Extract the (x, y) coordinate from the center of the cell holding the provided text.  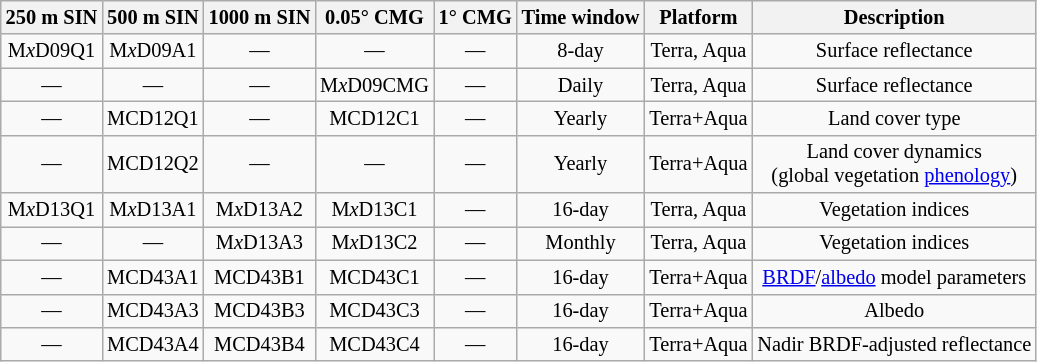
MCD43B3 (260, 311)
Platform (698, 17)
MxD13C2 (374, 243)
MxD09A1 (152, 51)
MxD13A1 (152, 210)
Land cover dynamics(global vegetation phenology) (894, 164)
Monthly (581, 243)
MxD09CMG (374, 85)
8-day (581, 51)
MCD43C4 (374, 344)
MxD13Q1 (52, 210)
MCD43B4 (260, 344)
MCD43C1 (374, 277)
500 m SIN (152, 17)
MCD43B1 (260, 277)
Time window (581, 17)
MCD12Q1 (152, 118)
MCD43A4 (152, 344)
MxD13A3 (260, 243)
Land cover type (894, 118)
MxD13C1 (374, 210)
Albedo (894, 311)
MCD12C1 (374, 118)
MxD13A2 (260, 210)
MxD09Q1 (52, 51)
250 m SIN (52, 17)
0.05° CMG (374, 17)
MCD43C3 (374, 311)
1° CMG (476, 17)
Daily (581, 85)
MCD43A3 (152, 311)
BRDF/albedo model parameters (894, 277)
MCD12Q2 (152, 164)
1000 m SIN (260, 17)
Description (894, 17)
Nadir BRDF-adjusted reflectance (894, 344)
MCD43A1 (152, 277)
